Detect which cell encompasses the target text, then output its (x, y) center coordinate. 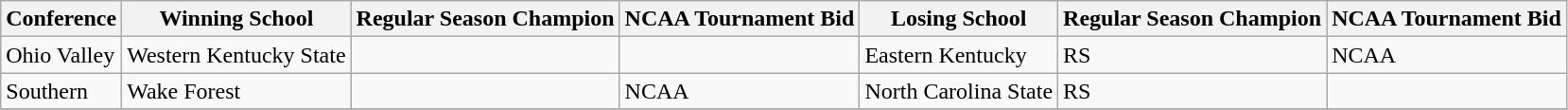
Conference (61, 19)
Wake Forest (236, 91)
North Carolina State (959, 91)
Western Kentucky State (236, 55)
Ohio Valley (61, 55)
Eastern Kentucky (959, 55)
Winning School (236, 19)
Southern (61, 91)
Losing School (959, 19)
